Pinpoint the cell where the given text exists, returning its [X, Y] midpoint coordinate. 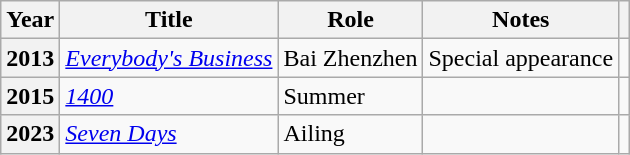
Year [30, 20]
Everybody's Business [169, 58]
Special appearance [521, 58]
2015 [30, 96]
Title [169, 20]
2013 [30, 58]
Bai Zhenzhen [350, 58]
Ailing [350, 134]
1400 [169, 96]
Notes [521, 20]
Summer [350, 96]
Role [350, 20]
2023 [30, 134]
Seven Days [169, 134]
